Identify which cell holds the provided text, then report its (X, Y) central coordinate. 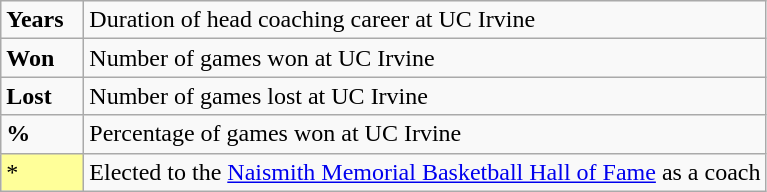
Years (42, 20)
Number of games lost at UC Irvine (425, 96)
Elected to the Naismith Memorial Basketball Hall of Fame as a coach (425, 172)
% (42, 134)
* (42, 172)
Won (42, 58)
Lost (42, 96)
Percentage of games won at UC Irvine (425, 134)
Number of games won at UC Irvine (425, 58)
Duration of head coaching career at UC Irvine (425, 20)
